Identify which cell holds the provided text, then report its [x, y] central coordinate. 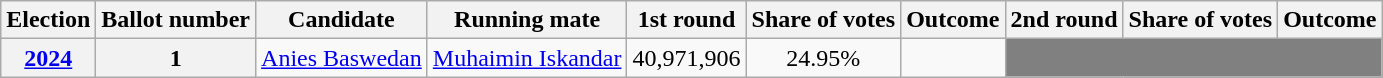
40,971,906 [686, 58]
Candidate [342, 20]
Ballot number [176, 20]
2nd round [1064, 20]
24.95% [824, 58]
Muhaimin Iskandar [527, 58]
1st round [686, 20]
Election [48, 20]
2024 [48, 58]
Running mate [527, 20]
Anies Baswedan [342, 58]
1 [176, 58]
